Provide the [X, Y] coordinate of the cell's center where the given text is located.  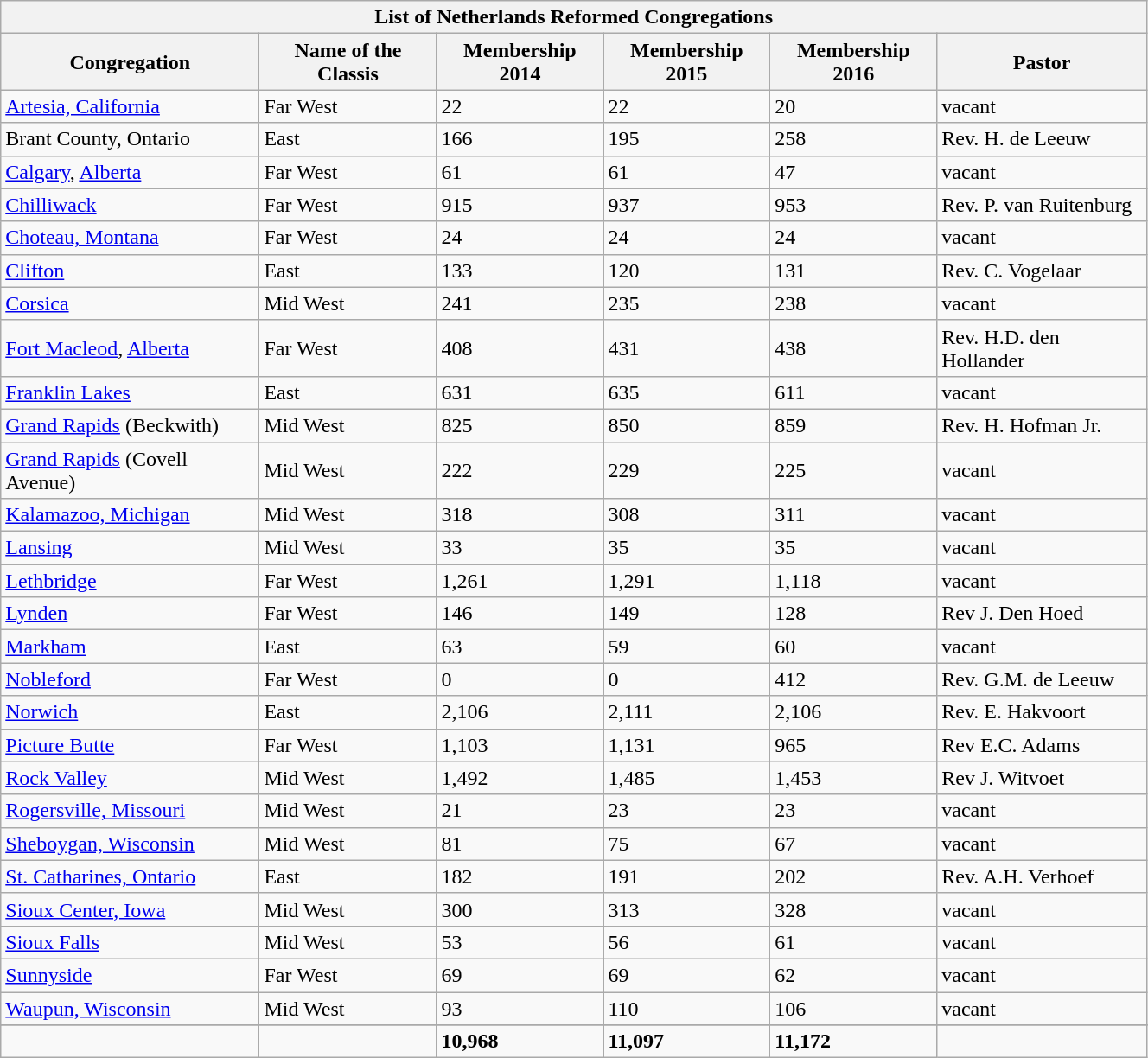
Rev J. Witvoet [1043, 778]
1,485 [686, 778]
47 [854, 172]
241 [520, 303]
56 [686, 942]
Calgary, Alberta [130, 172]
412 [854, 679]
Rev E.C. Adams [1043, 745]
20 [854, 106]
81 [520, 844]
Rev. E. Hakvoort [1043, 712]
311 [854, 515]
Choteau, Montana [130, 238]
431 [686, 347]
11,172 [854, 1042]
Membership 2016 [854, 62]
Lansing [130, 548]
Rev. C. Vogelaar [1043, 271]
328 [854, 909]
62 [854, 975]
Sioux Falls [130, 942]
Name of the Classis [348, 62]
128 [854, 614]
235 [686, 303]
937 [686, 205]
33 [520, 548]
Nobleford [130, 679]
408 [520, 347]
Rev. H. de Leeuw [1043, 139]
List of Netherlands Reformed Congregations [574, 17]
Pastor [1043, 62]
93 [520, 1009]
21 [520, 811]
258 [854, 139]
308 [686, 515]
611 [854, 392]
Sunnyside [130, 975]
Grand Rapids (Covell Avenue) [130, 470]
191 [686, 876]
Membership 2014 [520, 62]
149 [686, 614]
Membership 2015 [686, 62]
Norwich [130, 712]
825 [520, 425]
Rock Valley [130, 778]
Lynden [130, 614]
222 [520, 470]
238 [854, 303]
Fort Macleod, Alberta [130, 347]
182 [520, 876]
1,118 [854, 581]
635 [686, 392]
Rev. H. Hofman Jr. [1043, 425]
Picture Butte [130, 745]
Congregation [130, 62]
953 [854, 205]
Artesia, California [130, 106]
225 [854, 470]
Rev. A.H. Verhoef [1043, 876]
Rev. G.M. de Leeuw [1043, 679]
Grand Rapids (Beckwith) [130, 425]
Brant County, Ontario [130, 139]
300 [520, 909]
1,492 [520, 778]
Rev. P. van Ruitenburg [1043, 205]
318 [520, 515]
1,453 [854, 778]
313 [686, 909]
Chilliwack [130, 205]
110 [686, 1009]
59 [686, 647]
75 [686, 844]
Rev. H.D. den Hollander [1043, 347]
63 [520, 647]
1,131 [686, 745]
Markham [130, 647]
1,291 [686, 581]
67 [854, 844]
131 [854, 271]
2,111 [686, 712]
202 [854, 876]
Waupun, Wisconsin [130, 1009]
St. Catharines, Ontario [130, 876]
11,097 [686, 1042]
166 [520, 139]
631 [520, 392]
915 [520, 205]
438 [854, 347]
1,103 [520, 745]
229 [686, 470]
Franklin Lakes [130, 392]
10,968 [520, 1042]
146 [520, 614]
Rev J. Den Hoed [1043, 614]
965 [854, 745]
Rogersville, Missouri [130, 811]
60 [854, 647]
Sioux Center, Iowa [130, 909]
133 [520, 271]
Corsica [130, 303]
Lethbridge [130, 581]
850 [686, 425]
859 [854, 425]
1,261 [520, 581]
Clifton [130, 271]
106 [854, 1009]
Sheboygan, Wisconsin [130, 844]
Kalamazoo, Michigan [130, 515]
195 [686, 139]
120 [686, 271]
53 [520, 942]
